Extract the (X, Y) coordinate from the center of the cell holding the provided text.  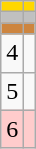
5 (12, 91)
6 (12, 129)
4 (12, 53)
